Detect which cell encompasses the target text, then output its [X, Y] center coordinate. 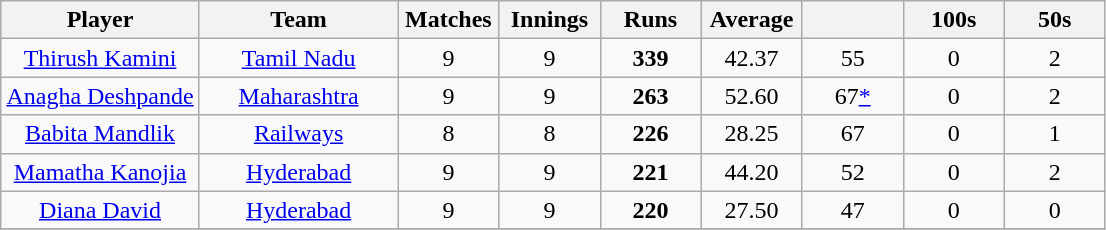
Anagha Deshpande [100, 96]
67 [852, 134]
67* [852, 96]
Maharashtra [298, 96]
52 [852, 172]
44.20 [752, 172]
263 [650, 96]
100s [954, 20]
47 [852, 210]
55 [852, 58]
220 [650, 210]
226 [650, 134]
50s [1054, 20]
221 [650, 172]
28.25 [752, 134]
Mamatha Kanojia [100, 172]
Tamil Nadu [298, 58]
Team [298, 20]
Average [752, 20]
Matches [448, 20]
1 [1054, 134]
Railways [298, 134]
Babita Mandlik [100, 134]
Runs [650, 20]
Diana David [100, 210]
339 [650, 58]
Player [100, 20]
Thirush Kamini [100, 58]
52.60 [752, 96]
42.37 [752, 58]
Innings [550, 20]
27.50 [752, 210]
